Search for the cell housing the specified text and yield its [x, y] center coordinate. 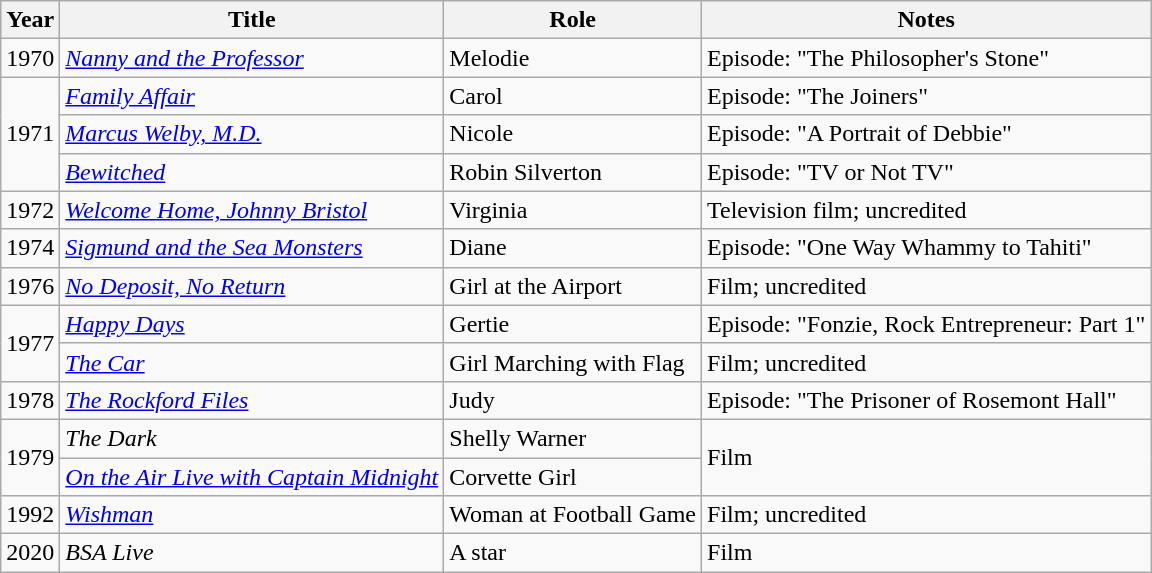
Sigmund and the Sea Monsters [252, 248]
Happy Days [252, 324]
Woman at Football Game [573, 515]
1976 [30, 286]
Gertie [573, 324]
The Car [252, 362]
Role [573, 20]
Girl Marching with Flag [573, 362]
Episode: "Fonzie, Rock Entrepreneur: Part 1" [926, 324]
Carol [573, 96]
Melodie [573, 58]
1972 [30, 210]
Nanny and the Professor [252, 58]
Episode: "One Way Whammy to Tahiti" [926, 248]
Marcus Welby, M.D. [252, 134]
Title [252, 20]
Wishman [252, 515]
Episode: "TV or Not TV" [926, 172]
Robin Silverton [573, 172]
Diane [573, 248]
Shelly Warner [573, 438]
The Rockford Files [252, 400]
Episode: "A Portrait of Debbie" [926, 134]
Year [30, 20]
1992 [30, 515]
1970 [30, 58]
Television film; uncredited [926, 210]
Bewitched [252, 172]
1977 [30, 343]
Judy [573, 400]
BSA Live [252, 553]
Episode: "The Joiners" [926, 96]
A star [573, 553]
Girl at the Airport [573, 286]
The Dark [252, 438]
Notes [926, 20]
Family Affair [252, 96]
2020 [30, 553]
No Deposit, No Return [252, 286]
Virginia [573, 210]
Corvette Girl [573, 477]
1978 [30, 400]
1979 [30, 457]
1971 [30, 134]
Episode: "The Philosopher's Stone" [926, 58]
1974 [30, 248]
Episode: "The Prisoner of Rosemont Hall" [926, 400]
Welcome Home, Johnny Bristol [252, 210]
On the Air Live with Captain Midnight [252, 477]
Nicole [573, 134]
